Locate the cell with the specified text and output its [X, Y] center coordinate. 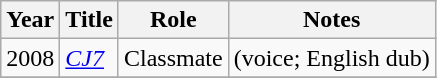
(voice; English dub) [332, 58]
Role [173, 20]
CJ7 [90, 58]
Classmate [173, 58]
Year [30, 20]
2008 [30, 58]
Notes [332, 20]
Title [90, 20]
